Extract the (X, Y) coordinate from the center of the cell holding the provided text.  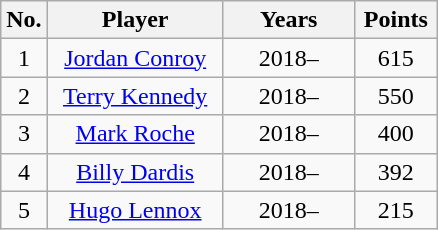
Mark Roche (135, 134)
400 (396, 134)
Player (135, 20)
615 (396, 58)
Hugo Lennox (135, 210)
2 (24, 96)
Years (288, 20)
392 (396, 172)
550 (396, 96)
1 (24, 58)
3 (24, 134)
Billy Dardis (135, 172)
4 (24, 172)
Terry Kennedy (135, 96)
5 (24, 210)
No. (24, 20)
Points (396, 20)
Jordan Conroy (135, 58)
215 (396, 210)
